Find where the given text appears and provide that cell's center as (x, y) coordinate. 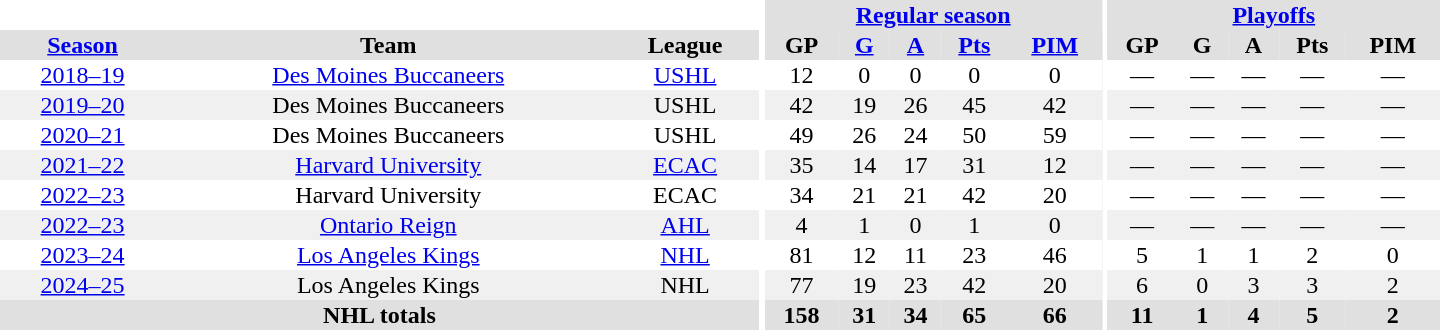
65 (974, 315)
14 (864, 165)
Regular season (934, 15)
NHL totals (380, 315)
45 (974, 105)
League (684, 45)
2024–25 (82, 285)
2023–24 (82, 255)
24 (916, 135)
Playoffs (1274, 15)
AHL (684, 225)
50 (974, 135)
2018–19 (82, 75)
49 (802, 135)
17 (916, 165)
6 (1142, 285)
2019–20 (82, 105)
Team (388, 45)
35 (802, 165)
66 (1055, 315)
46 (1055, 255)
77 (802, 285)
158 (802, 315)
Season (82, 45)
Ontario Reign (388, 225)
2020–21 (82, 135)
2021–22 (82, 165)
81 (802, 255)
59 (1055, 135)
